Pinpoint the cell where the given text exists, returning its [X, Y] midpoint coordinate. 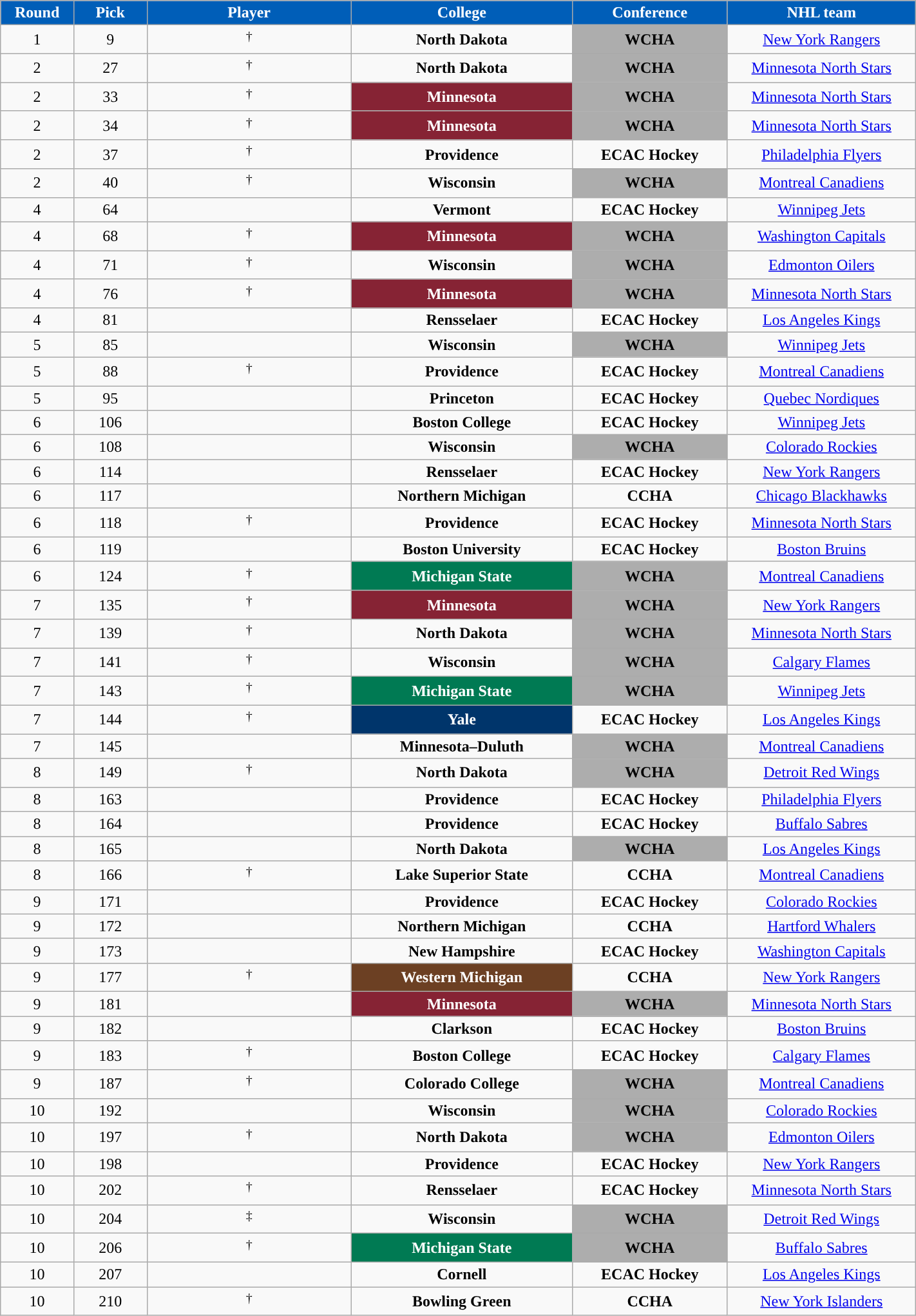
141 [110, 663]
Conference [649, 13]
171 [110, 902]
183 [110, 1056]
207 [110, 1274]
88 [110, 371]
119 [110, 549]
Hartford Whalers [821, 926]
68 [110, 236]
106 [110, 423]
College [461, 13]
Minnesota–Duluth [461, 746]
144 [110, 719]
Western Michigan [461, 977]
71 [110, 266]
177 [110, 977]
NHL team [821, 13]
192 [110, 1110]
Boston University [461, 549]
95 [110, 398]
Quebec Nordiques [821, 398]
108 [110, 447]
Round [37, 13]
New York Islanders [821, 1302]
Vermont [461, 209]
182 [110, 1029]
164 [110, 824]
204 [110, 1219]
118 [110, 523]
33 [110, 97]
81 [110, 320]
64 [110, 209]
206 [110, 1248]
Bowling Green [461, 1302]
Lake Superior State [461, 875]
New Hampshire [461, 951]
172 [110, 926]
‡ [249, 1219]
210 [110, 1302]
37 [110, 155]
85 [110, 345]
149 [110, 773]
34 [110, 125]
27 [110, 68]
163 [110, 799]
Chicago Blackhawks [821, 496]
114 [110, 472]
202 [110, 1191]
139 [110, 634]
198 [110, 1164]
145 [110, 746]
Player [249, 13]
124 [110, 576]
Colorado College [461, 1084]
197 [110, 1137]
135 [110, 605]
173 [110, 951]
181 [110, 1004]
165 [110, 849]
76 [110, 294]
1 [37, 40]
187 [110, 1084]
Princeton [461, 398]
Cornell [461, 1274]
166 [110, 875]
Clarkson [461, 1029]
40 [110, 183]
Yale [461, 719]
143 [110, 691]
Pick [110, 13]
117 [110, 496]
